Extract the (x, y) coordinate from the center of the cell holding the provided text.  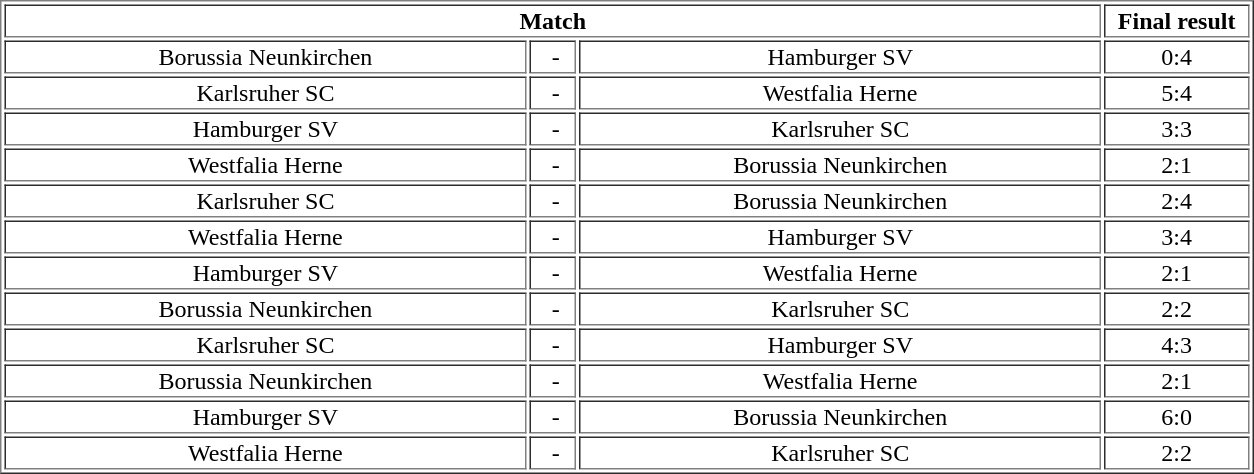
3:4 (1176, 236)
0:4 (1176, 56)
4:3 (1176, 344)
5:4 (1176, 92)
Match (553, 20)
Final result (1176, 20)
6:0 (1176, 416)
2:4 (1176, 200)
3:3 (1176, 128)
